Locate the cell with the specified text and output its (X, Y) center coordinate. 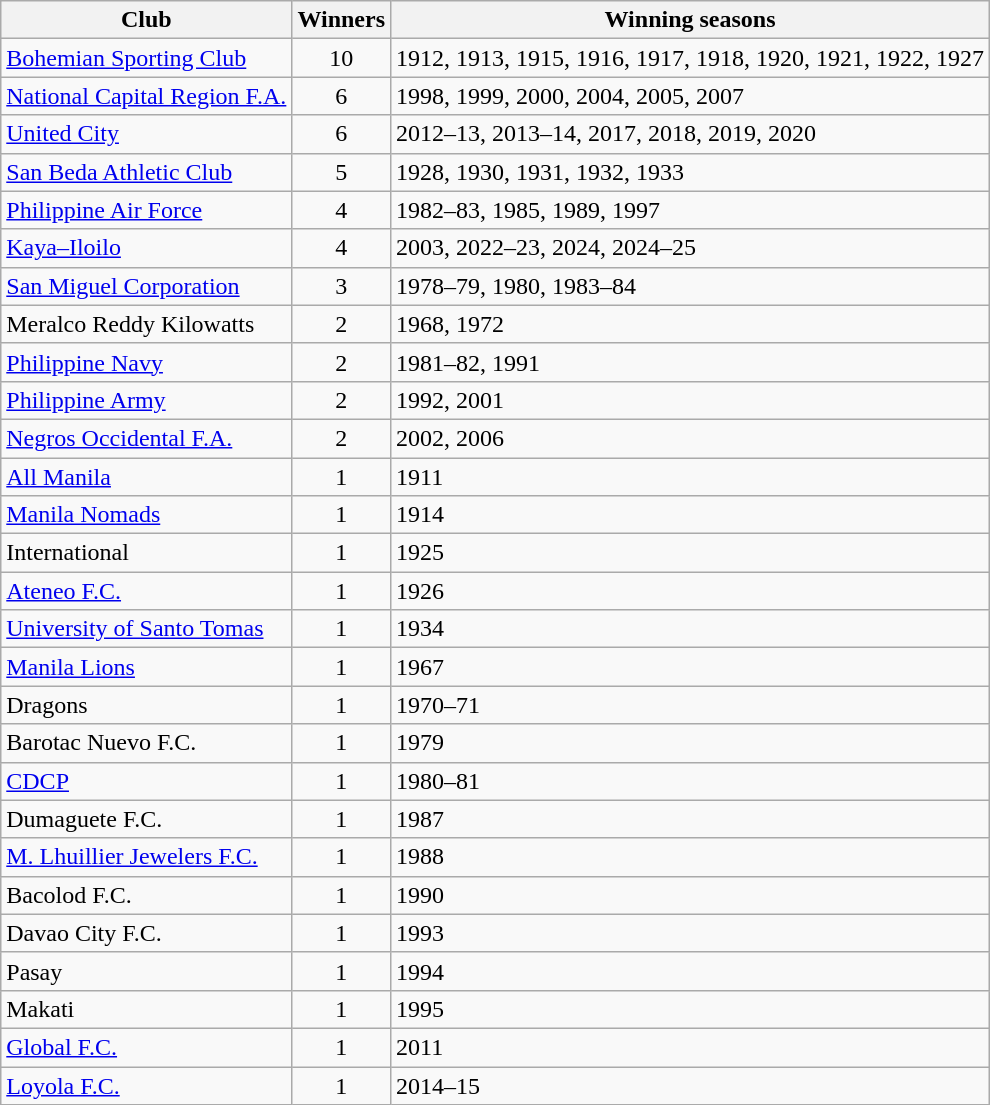
International (146, 553)
1967 (690, 667)
1981–82, 1991 (690, 362)
10 (342, 58)
Ateneo F.C. (146, 591)
Manila Nomads (146, 515)
2012–13, 2013–14, 2017, 2018, 2019, 2020 (690, 134)
2002, 2006 (690, 438)
2014–15 (690, 1085)
Philippine Army (146, 400)
1992, 2001 (690, 400)
Bohemian Sporting Club (146, 58)
2011 (690, 1047)
1914 (690, 515)
1925 (690, 553)
5 (342, 172)
Barotac Nuevo F.C. (146, 743)
1988 (690, 857)
Dragons (146, 705)
1970–71 (690, 705)
Davao City F.C. (146, 933)
2003, 2022–23, 2024, 2024–25 (690, 248)
1982–83, 1985, 1989, 1997 (690, 210)
1926 (690, 591)
Loyola F.C. (146, 1085)
1911 (690, 477)
Negros Occidental F.A. (146, 438)
San Miguel Corporation (146, 286)
1928, 1930, 1931, 1932, 1933 (690, 172)
Winning seasons (690, 20)
Global F.C. (146, 1047)
M. Lhuillier Jewelers F.C. (146, 857)
Kaya–Iloilo (146, 248)
1994 (690, 971)
1980–81 (690, 781)
1990 (690, 895)
CDCP (146, 781)
1979 (690, 743)
1987 (690, 819)
United City (146, 134)
National Capital Region F.A. (146, 96)
1998, 1999, 2000, 2004, 2005, 2007 (690, 96)
Dumaguete F.C. (146, 819)
Philippine Air Force (146, 210)
3 (342, 286)
Philippine Navy (146, 362)
Makati (146, 1009)
Winners (342, 20)
Bacolod F.C. (146, 895)
Club (146, 20)
University of Santo Tomas (146, 629)
All Manila (146, 477)
1912, 1913, 1915, 1916, 1917, 1918, 1920, 1921, 1922, 1927 (690, 58)
1934 (690, 629)
1968, 1972 (690, 324)
Meralco Reddy Kilowatts (146, 324)
1993 (690, 933)
Manila Lions (146, 667)
Pasay (146, 971)
San Beda Athletic Club (146, 172)
1995 (690, 1009)
1978–79, 1980, 1983–84 (690, 286)
